Identify which cell holds the provided text, then report its [X, Y] central coordinate. 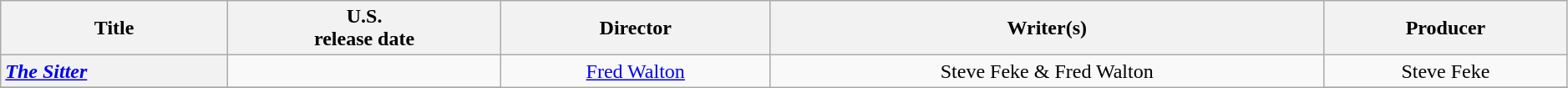
The Sitter [114, 71]
Title [114, 28]
Writer(s) [1048, 28]
Steve Feke [1446, 71]
Producer [1446, 28]
Fred Walton [636, 71]
Director [636, 28]
U.S. release date [364, 28]
Steve Feke & Fred Walton [1048, 71]
